Provide the [x, y] coordinate of the cell's center where the given text is located.  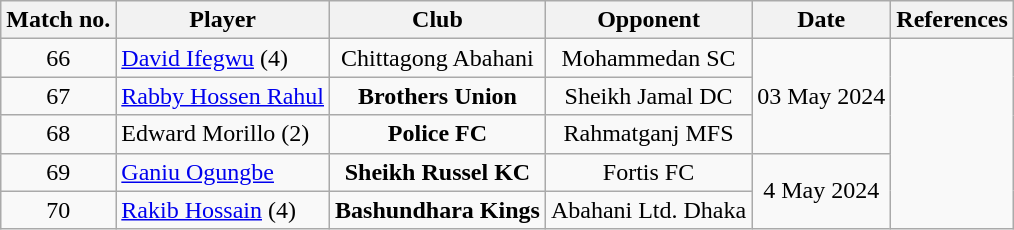
4 May 2024 [822, 191]
Brothers Union [438, 96]
Opponent [648, 20]
68 [58, 134]
Ganiu Ogungbe [223, 172]
67 [58, 96]
Sheikh Russel KC [438, 172]
Bashundhara Kings [438, 210]
Match no. [58, 20]
References [952, 20]
Rakib Hossain (4) [223, 210]
Player [223, 20]
Chittagong Abahani [438, 58]
03 May 2024 [822, 96]
Fortis FC [648, 172]
Police FC [438, 134]
Rabby Hossen Rahul [223, 96]
66 [58, 58]
Sheikh Jamal DC [648, 96]
Rahmatganj MFS [648, 134]
Edward Morillo (2) [223, 134]
David Ifegwu (4) [223, 58]
Abahani Ltd. Dhaka [648, 210]
70 [58, 210]
Mohammedan SC [648, 58]
69 [58, 172]
Date [822, 20]
Club [438, 20]
